Locate the cell with the specified text and output its [X, Y] center coordinate. 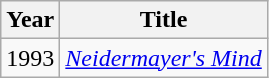
Title [164, 20]
1993 [30, 58]
Year [30, 20]
Neidermayer's Mind [164, 58]
